Return [X, Y] of the center of cell containing provided text 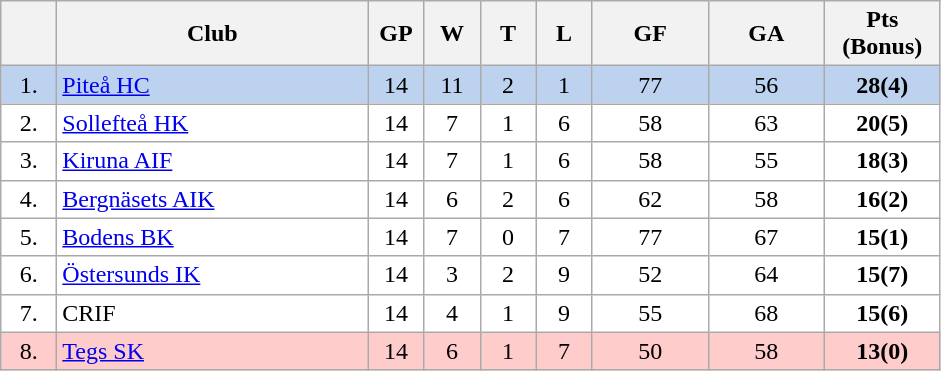
Bergnäsets AIK [212, 199]
Tegs SK [212, 351]
28(4) [882, 85]
67 [766, 237]
Sollefteå HK [212, 123]
4 [452, 313]
L [564, 34]
3 [452, 275]
8. [29, 351]
GA [766, 34]
6. [29, 275]
4. [29, 199]
2. [29, 123]
11 [452, 85]
68 [766, 313]
5. [29, 237]
63 [766, 123]
52 [650, 275]
Piteå HC [212, 85]
20(5) [882, 123]
CRIF [212, 313]
64 [766, 275]
GP [396, 34]
18(3) [882, 161]
56 [766, 85]
Kiruna AIF [212, 161]
T [508, 34]
Bodens BK [212, 237]
62 [650, 199]
GF [650, 34]
Östersunds IK [212, 275]
3. [29, 161]
0 [508, 237]
W [452, 34]
Pts (Bonus) [882, 34]
16(2) [882, 199]
1. [29, 85]
Club [212, 34]
13(0) [882, 351]
15(6) [882, 313]
15(1) [882, 237]
15(7) [882, 275]
7. [29, 313]
50 [650, 351]
